Scan for the cell matching the given text and deliver its [x, y] coordinate at center. 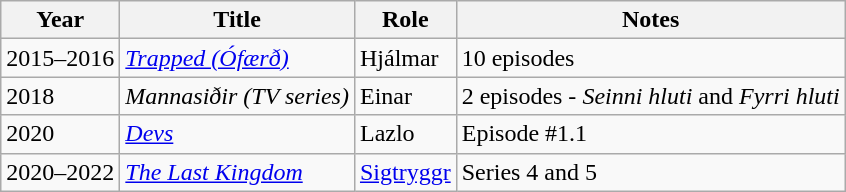
Episode #1.1 [650, 134]
Trapped (Ófærð) [238, 58]
The Last Kingdom [238, 172]
Series 4 and 5 [650, 172]
2 episodes - Seinni hluti and Fyrri hluti [650, 96]
Einar [405, 96]
Title [238, 20]
2020–2022 [60, 172]
Sigtryggr [405, 172]
Mannasiðir (TV series) [238, 96]
10 episodes [650, 58]
Role [405, 20]
2018 [60, 96]
2020 [60, 134]
Year [60, 20]
Hjálmar [405, 58]
Lazlo [405, 134]
Devs [238, 134]
Notes [650, 20]
2015–2016 [60, 58]
